For the text-containing cell, return its midpoint in (x, y) coordinate format. 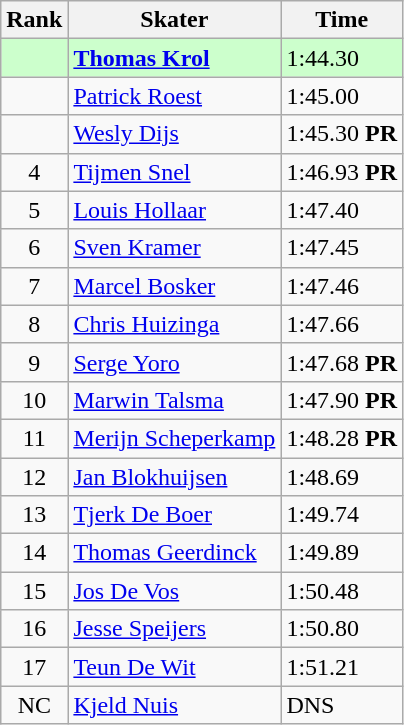
Marcel Bosker (174, 286)
Rank (34, 20)
1:47.90 PR (342, 400)
1:48.28 PR (342, 438)
Jos De Vos (174, 591)
Tijmen Snel (174, 172)
Thomas Krol (174, 58)
6 (34, 248)
1:49.89 (342, 553)
Chris Huizinga (174, 324)
Patrick Roest (174, 96)
Jan Blokhuijsen (174, 477)
1:47.46 (342, 286)
11 (34, 438)
1:47.66 (342, 324)
5 (34, 210)
8 (34, 324)
17 (34, 667)
Merijn Scheperkamp (174, 438)
1:50.48 (342, 591)
13 (34, 515)
Teun De Wit (174, 667)
Time (342, 20)
10 (34, 400)
1:45.00 (342, 96)
Marwin Talsma (174, 400)
1:47.45 (342, 248)
4 (34, 172)
1:47.40 (342, 210)
Jesse Speijers (174, 629)
Kjeld Nuis (174, 705)
Thomas Geerdinck (174, 553)
1:51.21 (342, 667)
1:49.74 (342, 515)
9 (34, 362)
DNS (342, 705)
1:46.93 PR (342, 172)
1:48.69 (342, 477)
NC (34, 705)
15 (34, 591)
1:50.80 (342, 629)
12 (34, 477)
Serge Yoro (174, 362)
Wesly Dijs (174, 134)
Skater (174, 20)
7 (34, 286)
1:44.30 (342, 58)
Louis Hollaar (174, 210)
Tjerk De Boer (174, 515)
14 (34, 553)
16 (34, 629)
Sven Kramer (174, 248)
1:47.68 PR (342, 362)
1:45.30 PR (342, 134)
